Find where the given text appears and provide that cell's center as (x, y) coordinate. 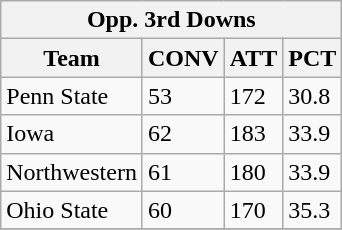
180 (254, 172)
Penn State (72, 96)
35.3 (312, 210)
62 (183, 134)
Northwestern (72, 172)
172 (254, 96)
ATT (254, 58)
Ohio State (72, 210)
53 (183, 96)
Iowa (72, 134)
30.8 (312, 96)
61 (183, 172)
Team (72, 58)
170 (254, 210)
PCT (312, 58)
183 (254, 134)
60 (183, 210)
CONV (183, 58)
Opp. 3rd Downs (172, 20)
